Determine the (X, Y) coordinate at the center of the cell enclosing the given text.  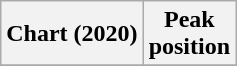
Chart (2020) (72, 34)
Peakposition (189, 34)
